Identify which cell holds the provided text, then report its (x, y) central coordinate. 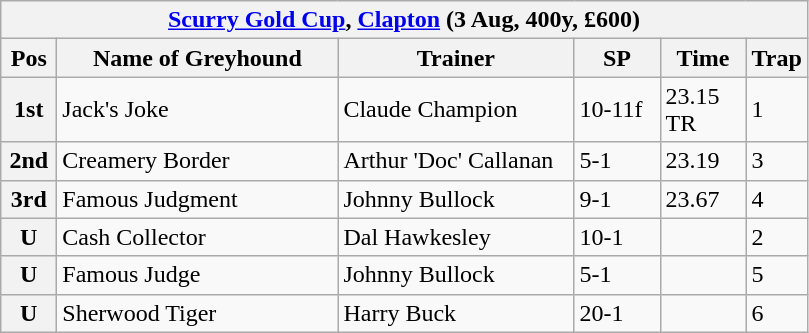
Trainer (456, 58)
20-1 (617, 313)
3 (776, 161)
Famous Judgment (198, 199)
Time (703, 58)
5 (776, 275)
23.15 TR (703, 110)
1 (776, 110)
10-1 (617, 237)
2nd (29, 161)
Name of Greyhound (198, 58)
2 (776, 237)
Cash Collector (198, 237)
6 (776, 313)
Claude Champion (456, 110)
Arthur 'Doc' Callanan (456, 161)
10-11f (617, 110)
Dal Hawkesley (456, 237)
Creamery Border (198, 161)
Harry Buck (456, 313)
Trap (776, 58)
23.19 (703, 161)
Jack's Joke (198, 110)
9-1 (617, 199)
4 (776, 199)
Pos (29, 58)
Sherwood Tiger (198, 313)
Scurry Gold Cup, Clapton (3 Aug, 400y, £600) (404, 20)
3rd (29, 199)
Famous Judge (198, 275)
23.67 (703, 199)
1st (29, 110)
SP (617, 58)
